Extract the [x, y] coordinate from the center of the cell holding the provided text.  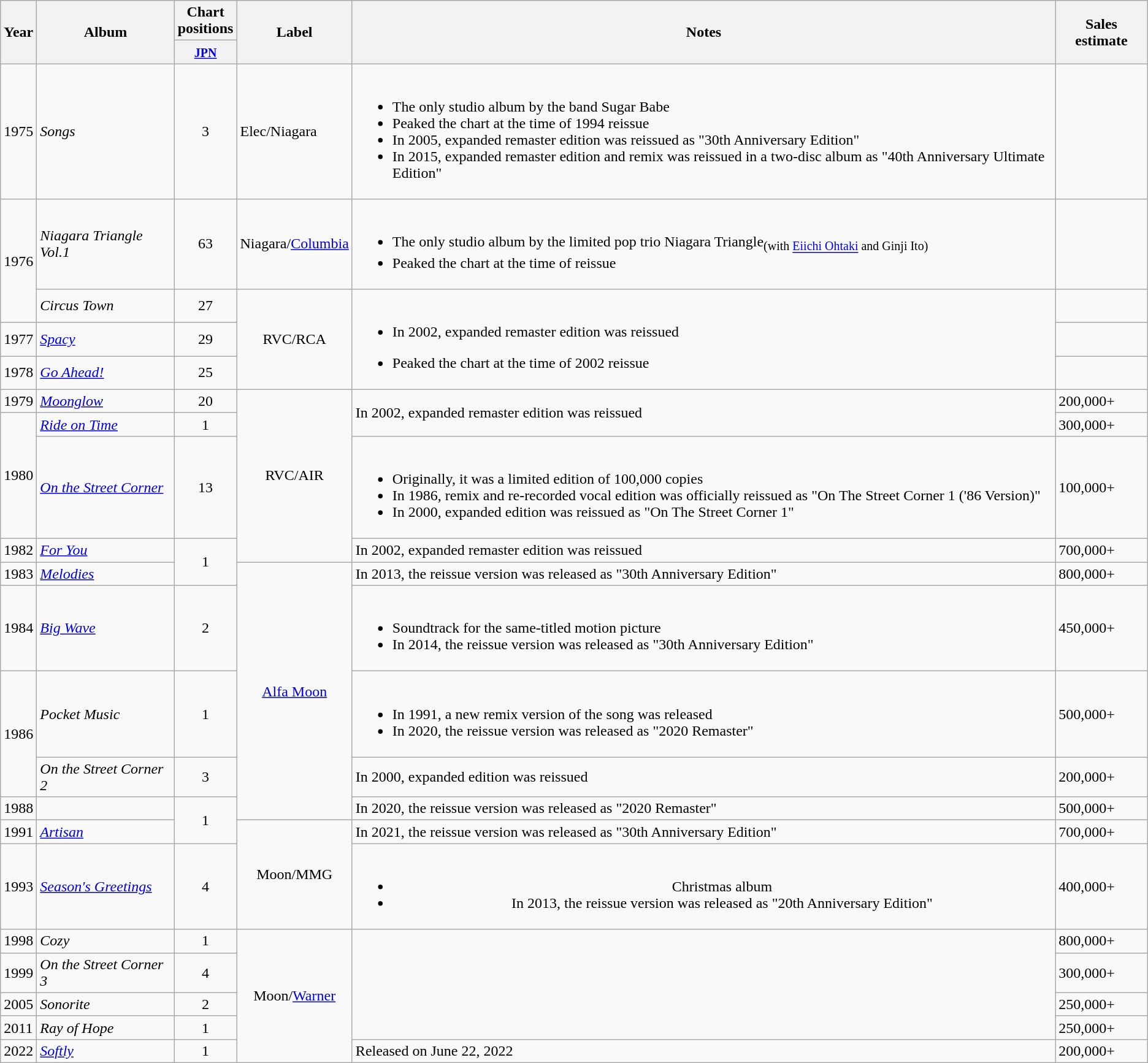
1978 [18, 373]
Christmas albumIn 2013, the reissue version was released as "20th Anniversary Edition" [703, 886]
Niagara Triangle Vol.1 [105, 244]
JPN [205, 52]
100,000+ [1101, 487]
2022 [18, 1051]
Sales estimate [1101, 32]
1984 [18, 628]
1986 [18, 734]
Ride on Time [105, 424]
Melodies [105, 574]
1999 [18, 972]
Niagara/Columbia [294, 244]
Go Ahead! [105, 373]
1993 [18, 886]
1980 [18, 476]
Moon/MMG [294, 875]
On the Street Corner [105, 487]
Moon/Warner [294, 996]
Year [18, 32]
1982 [18, 551]
In 2021, the reissue version was released as "30th Anniversary Edition" [703, 832]
1998 [18, 941]
Alfa Moon [294, 692]
1975 [18, 131]
Chartpositions [205, 21]
13 [205, 487]
Label [294, 32]
450,000+ [1101, 628]
Released on June 22, 2022 [703, 1051]
27 [205, 305]
RVC/AIR [294, 476]
2011 [18, 1027]
1977 [18, 340]
1983 [18, 574]
63 [205, 244]
In 2002, expanded remaster edition was reissuedPeaked the chart at the time of 2002 reissue [703, 339]
Moonglow [105, 401]
1979 [18, 401]
In 2020, the reissue version was released as "2020 Remaster" [703, 809]
Soundtrack for the same-titled motion pictureIn 2014, the reissue version was released as "30th Anniversary Edition" [703, 628]
Circus Town [105, 305]
Spacy [105, 340]
In 2000, expanded edition was reissued [703, 777]
Songs [105, 131]
25 [205, 373]
The only studio album by the limited pop trio Niagara Triangle(with Eiichi Ohtaki and Ginji Ito)Peaked the chart at the time of reissue [703, 244]
Notes [703, 32]
Artisan [105, 832]
1991 [18, 832]
Cozy [105, 941]
Big Wave [105, 628]
Sonorite [105, 1004]
On the Street Corner 3 [105, 972]
Ray of Hope [105, 1027]
Softly [105, 1051]
In 1991, a new remix version of the song was releasedIn 2020, the reissue version was released as "2020 Remaster" [703, 714]
Elec/Niagara [294, 131]
2005 [18, 1004]
1976 [18, 261]
In 2013, the reissue version was released as "30th Anniversary Edition" [703, 574]
RVC/RCA [294, 339]
Pocket Music [105, 714]
1988 [18, 809]
20 [205, 401]
For You [105, 551]
400,000+ [1101, 886]
Album [105, 32]
On the Street Corner 2 [105, 777]
Season's Greetings [105, 886]
29 [205, 340]
